Search for the cell housing the specified text and yield its (x, y) center coordinate. 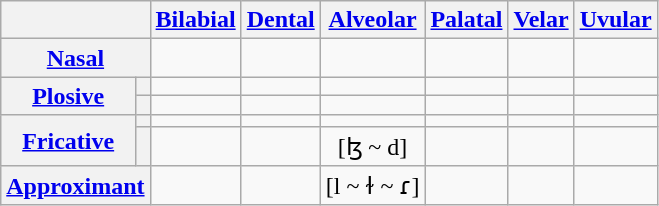
[ɮ ~ d] (372, 146)
Dental (280, 20)
Velar (541, 20)
[l ~ ɫ ~ ɾ] (372, 186)
Alveolar (372, 20)
Approximant (76, 186)
Palatal (466, 20)
Fricative (68, 140)
Nasal (76, 58)
Bilabial (196, 20)
Uvular (616, 20)
Plosive (68, 96)
